Search for the cell housing the specified text and yield its [x, y] center coordinate. 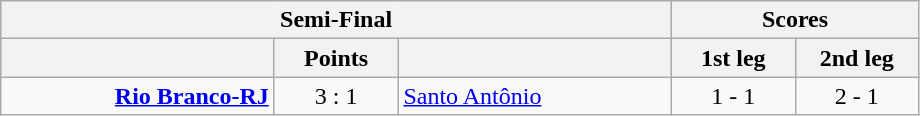
Rio Branco-RJ [138, 96]
3 : 1 [336, 96]
2 - 1 [857, 96]
Semi-Final [336, 20]
2nd leg [857, 58]
Santo Antônio [535, 96]
1st leg [733, 58]
1 - 1 [733, 96]
Points [336, 58]
Scores [794, 20]
